Detect which cell encompasses the target text, then output its (X, Y) center coordinate. 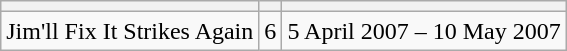
5 April 2007 – 10 May 2007 (424, 31)
Jim'll Fix It Strikes Again (130, 31)
6 (270, 31)
